Find where the given text appears and provide that cell's center as [x, y] coordinate. 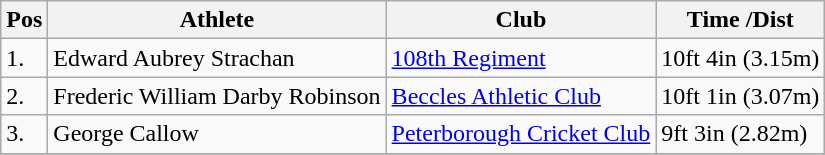
Pos [24, 20]
3. [24, 134]
108th Regiment [521, 58]
Edward Aubrey Strachan [217, 58]
Frederic William Darby Robinson [217, 96]
Peterborough Cricket Club [521, 134]
Club [521, 20]
9ft 3in (2.82m) [740, 134]
2. [24, 96]
1. [24, 58]
Beccles Athletic Club [521, 96]
Time /Dist [740, 20]
Athlete [217, 20]
George Callow [217, 134]
10ft 4in (3.15m) [740, 58]
10ft 1in (3.07m) [740, 96]
